Detect which cell encompasses the target text, then output its [x, y] center coordinate. 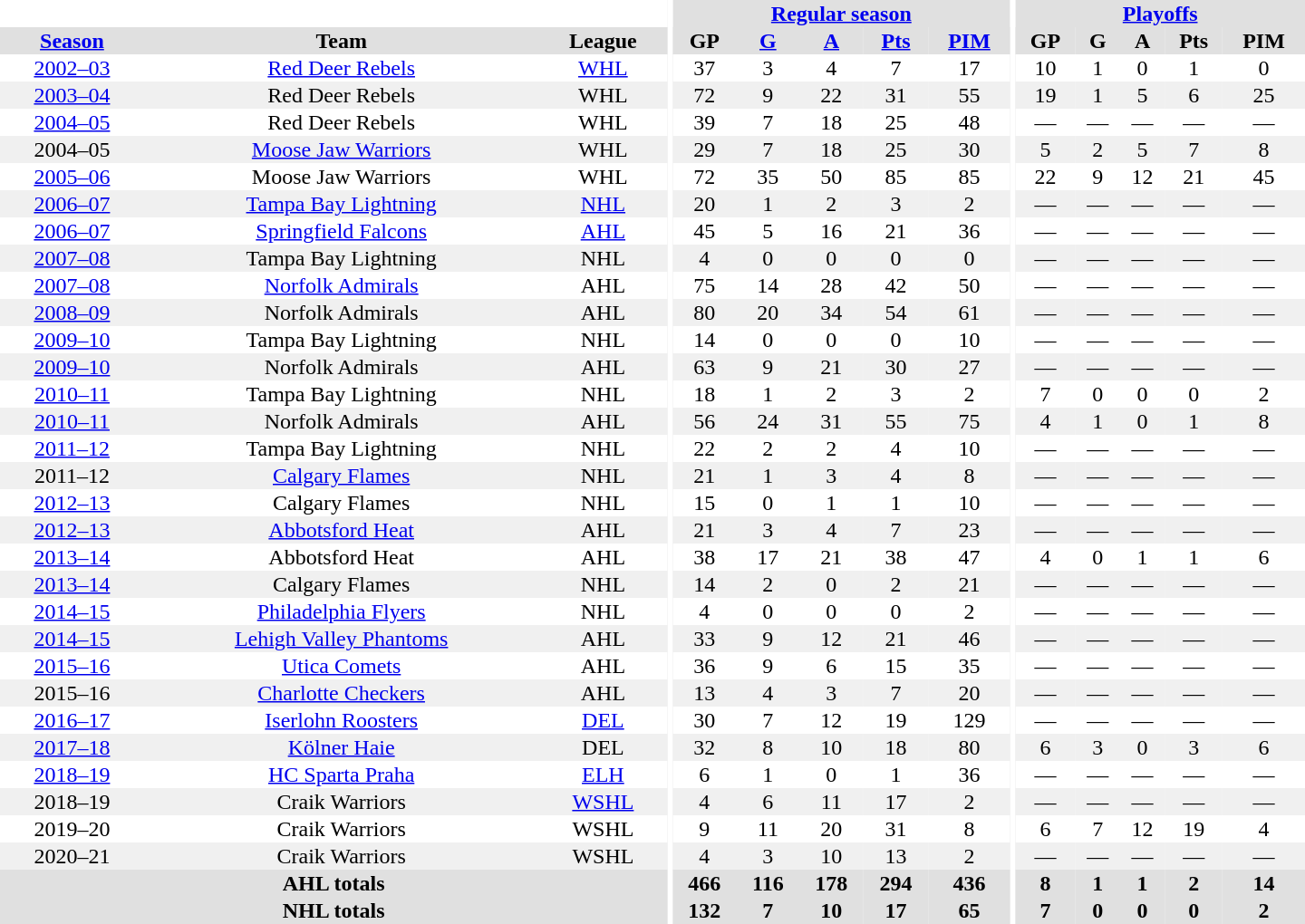
16 [832, 231]
Lehigh Valley Phantoms [342, 639]
Team [342, 41]
294 [895, 883]
Playoffs [1160, 14]
NHL totals [333, 910]
33 [705, 639]
129 [970, 720]
34 [832, 313]
Utica Comets [342, 666]
116 [768, 883]
2020–21 [72, 856]
2019–20 [72, 829]
Season [72, 41]
2005–06 [72, 177]
466 [705, 883]
27 [970, 367]
AHL totals [333, 883]
2016–17 [72, 720]
54 [895, 313]
2003–04 [72, 95]
46 [970, 639]
29 [705, 149]
Philadelphia Flyers [342, 611]
28 [832, 285]
Regular season [841, 14]
Iserlohn Roosters [342, 720]
Springfield Falcons [342, 231]
37 [705, 68]
24 [768, 421]
42 [895, 285]
23 [970, 530]
2017–18 [72, 747]
HC Sparta Praha [342, 775]
39 [705, 122]
Kölner Haie [342, 747]
32 [705, 747]
ELH [603, 775]
2008–09 [72, 313]
2002–03 [72, 68]
Charlotte Checkers [342, 693]
178 [832, 883]
436 [970, 883]
48 [970, 122]
61 [970, 313]
65 [970, 910]
League [603, 41]
132 [705, 910]
47 [970, 557]
56 [705, 421]
63 [705, 367]
